Return the (x, y) coordinate for the center point of the cell that contains the specified text.  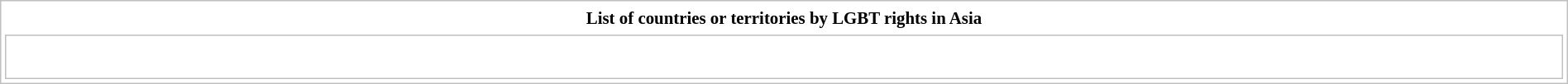
List of countries or territories by LGBT rights in Asia (784, 18)
